Detect which cell encompasses the target text, then output its (x, y) center coordinate. 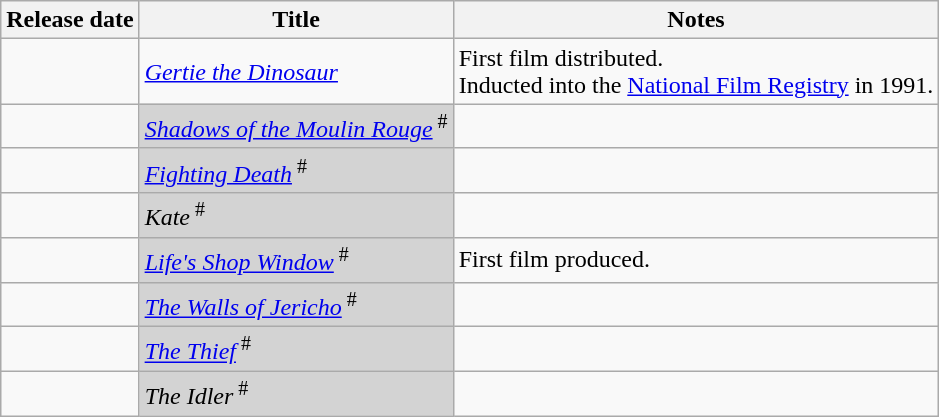
First film produced. (696, 260)
Release date (70, 20)
First film distributed.Inducted into the National Film Registry in 1991. (696, 72)
Title (296, 20)
Notes (696, 20)
Fighting Death # (296, 170)
The Idler # (296, 394)
Life's Shop Window # (296, 260)
Shadows of the Moulin Rouge # (296, 126)
Gertie the Dinosaur (296, 72)
Kate # (296, 216)
The Thief # (296, 350)
The Walls of Jericho # (296, 304)
